Find where the given text appears and provide that cell's center as (x, y) coordinate. 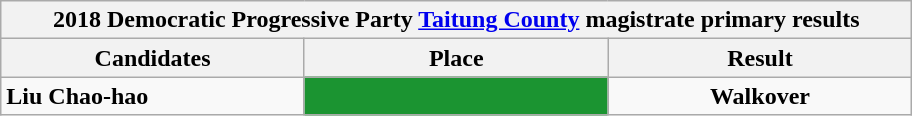
2018 Democratic Progressive Party Taitung County magistrate primary results (456, 20)
Place (456, 58)
Candidates (153, 58)
Result (760, 58)
Liu Chao-hao (153, 96)
Walkover (760, 96)
